Output the [X, Y] coordinate of the center of the cell containing the given text.  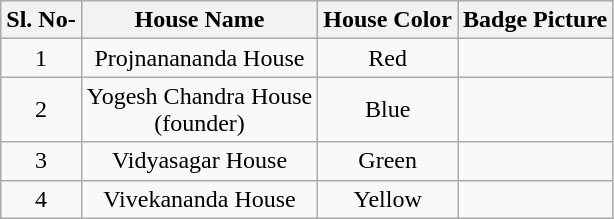
Badge Picture [536, 20]
House Name [200, 20]
3 [41, 161]
Yogesh Chandra House(founder) [200, 110]
Blue [388, 110]
2 [41, 110]
4 [41, 199]
1 [41, 58]
Green [388, 161]
Yellow [388, 199]
Red [388, 58]
Sl. No- [41, 20]
House Color [388, 20]
Projnanananda House [200, 58]
Vidyasagar House [200, 161]
Vivekananda House [200, 199]
